From the cell containing the given text, extract its center point as [X, Y] coordinate. 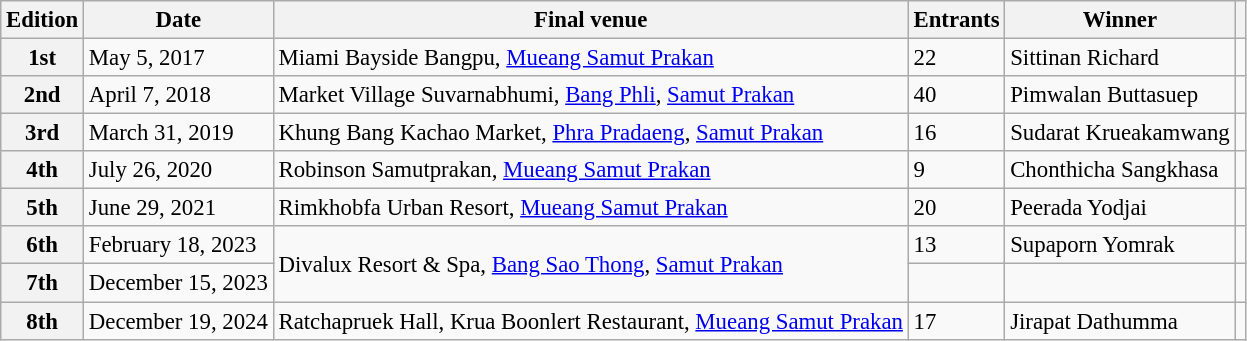
2nd [42, 95]
1st [42, 58]
December 15, 2023 [179, 283]
17 [956, 321]
February 18, 2023 [179, 245]
9 [956, 170]
Chonthicha Sangkhasa [1120, 170]
4th [42, 170]
June 29, 2021 [179, 208]
7th [42, 283]
December 19, 2024 [179, 321]
Divalux Resort & Spa, Bang Sao Thong, Samut Prakan [590, 264]
Entrants [956, 20]
Robinson Samutprakan, Mueang Samut Prakan [590, 170]
March 31, 2019 [179, 133]
Supaporn Yomrak [1120, 245]
Final venue [590, 20]
3rd [42, 133]
Sittinan Richard [1120, 58]
Winner [1120, 20]
Sudarat Krueakamwang [1120, 133]
July 26, 2020 [179, 170]
16 [956, 133]
Miami Bayside Bangpu, Mueang Samut Prakan [590, 58]
Date [179, 20]
22 [956, 58]
Jirapat Dathumma [1120, 321]
20 [956, 208]
April 7, 2018 [179, 95]
Market Village Suvarnabhumi, Bang Phli, Samut Prakan [590, 95]
Ratchapruek Hall, Krua Boonlert Restaurant, Mueang Samut Prakan [590, 321]
13 [956, 245]
5th [42, 208]
Rimkhobfa Urban Resort, Mueang Samut Prakan [590, 208]
Khung Bang Kachao Market, Phra Pradaeng, Samut Prakan [590, 133]
8th [42, 321]
May 5, 2017 [179, 58]
Peerada Yodjai [1120, 208]
Pimwalan Buttasuep [1120, 95]
40 [956, 95]
6th [42, 245]
Edition [42, 20]
